Locate the cell with the specified text and output its [X, Y] center coordinate. 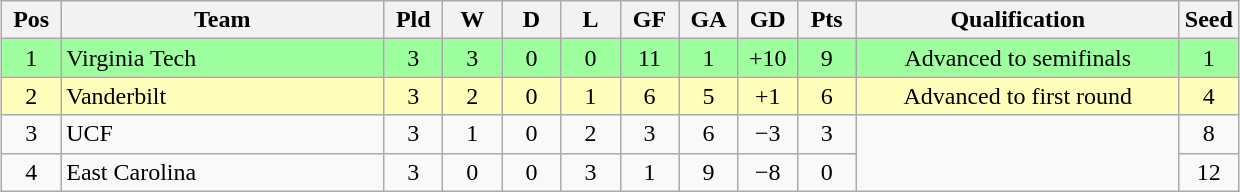
GA [708, 20]
8 [1208, 134]
Team [222, 20]
11 [650, 58]
Qualification [1018, 20]
Advanced to semifinals [1018, 58]
5 [708, 96]
+1 [768, 96]
Vanderbilt [222, 96]
+10 [768, 58]
East Carolina [222, 172]
12 [1208, 172]
Advanced to first round [1018, 96]
L [590, 20]
Seed [1208, 20]
Virginia Tech [222, 58]
D [532, 20]
Pos [32, 20]
GD [768, 20]
−8 [768, 172]
−3 [768, 134]
UCF [222, 134]
GF [650, 20]
Pts [826, 20]
W [472, 20]
Pld [414, 20]
